Locate the cell with the specified text and output its (X, Y) center coordinate. 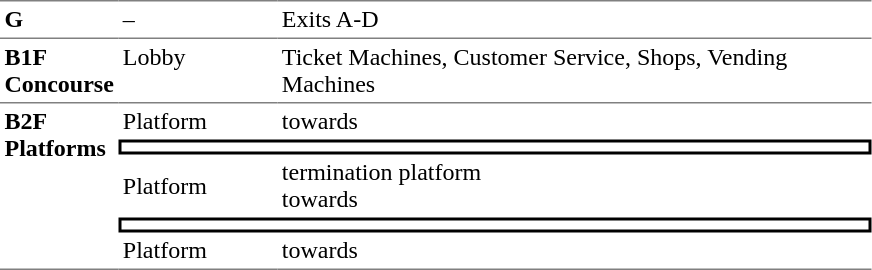
termination platform towards (574, 186)
B1FConcourse (59, 71)
Lobby (198, 71)
B2FPlatforms (59, 187)
G (59, 19)
Ticket Machines, Customer Service, Shops, Vending Machines (574, 71)
– (198, 19)
Exits A-D (574, 19)
